Locate the cell with the specified text and output its (X, Y) center coordinate. 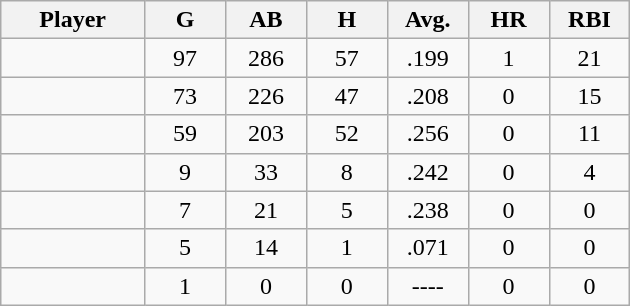
Player (73, 20)
8 (346, 172)
15 (590, 96)
286 (266, 58)
RBI (590, 20)
73 (186, 96)
AB (266, 20)
33 (266, 172)
226 (266, 96)
.256 (428, 134)
52 (346, 134)
14 (266, 248)
203 (266, 134)
Avg. (428, 20)
HR (508, 20)
.208 (428, 96)
11 (590, 134)
4 (590, 172)
97 (186, 58)
7 (186, 210)
---- (428, 286)
9 (186, 172)
.242 (428, 172)
.238 (428, 210)
47 (346, 96)
.071 (428, 248)
G (186, 20)
H (346, 20)
.199 (428, 58)
59 (186, 134)
57 (346, 58)
